Return (X, Y) of the center of cell containing provided text 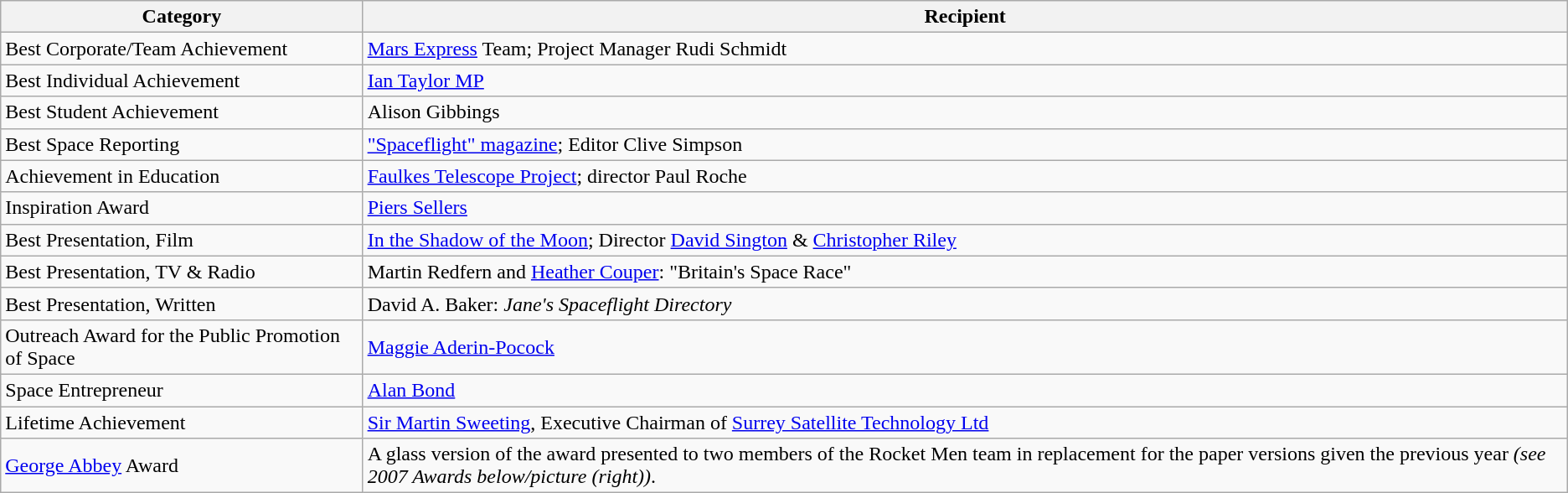
Best Individual Achievement (182, 80)
Best Presentation, Film (182, 240)
Best Space Reporting (182, 144)
Alan Bond (965, 390)
Achievement in Education (182, 176)
Piers Sellers (965, 208)
"Spaceflight" magazine; Editor Clive Simpson (965, 144)
David A. Baker: Jane's Spaceflight Directory (965, 304)
Sir Martin Sweeting, Executive Chairman of Surrey Satellite Technology Ltd (965, 422)
Outreach Award for the Public Promotion of Space (182, 347)
Faulkes Telescope Project; director Paul Roche (965, 176)
Mars Express Team; Project Manager Rudi Schmidt (965, 49)
Lifetime Achievement (182, 422)
Martin Redfern and Heather Couper: "Britain's Space Race" (965, 272)
Recipient (965, 17)
Category (182, 17)
Inspiration Award (182, 208)
Space Entrepreneur (182, 390)
Ian Taylor MP (965, 80)
Best Presentation, TV & Radio (182, 272)
George Abbey Award (182, 466)
Best Corporate/Team Achievement (182, 49)
Maggie Aderin-Pocock (965, 347)
In the Shadow of the Moon; Director David Sington & Christopher Riley (965, 240)
Best Student Achievement (182, 112)
Alison Gibbings (965, 112)
Best Presentation, Written (182, 304)
